From the cell containing the given text, extract its center point as (X, Y) coordinate. 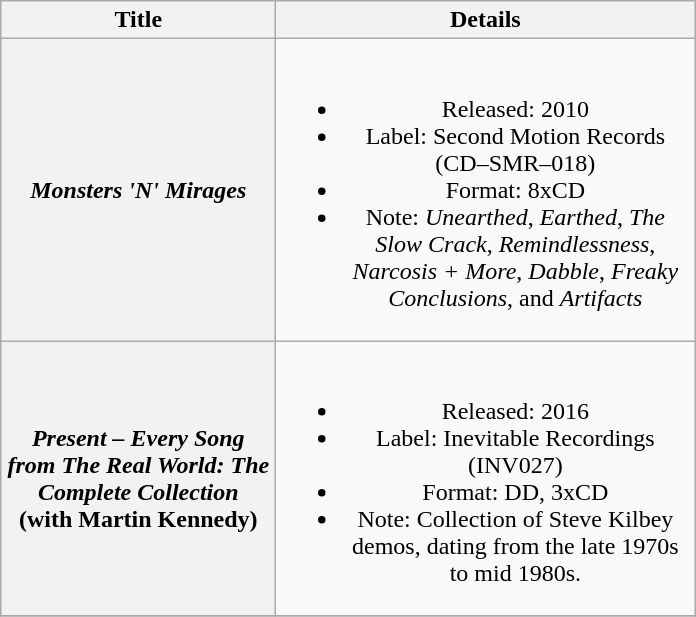
Released: 2016Label: Inevitable Recordings (INV027)Format: DD, 3xCDNote: Collection of Steve Kilbey demos, dating from the late 1970s to mid 1980s. (486, 478)
Monsters 'N' Mirages (138, 190)
Title (138, 20)
Present – Every Song from The Real World: The Complete Collection (with Martin Kennedy) (138, 478)
Details (486, 20)
